Scan for the cell matching the given text and deliver its [X, Y] coordinate at center. 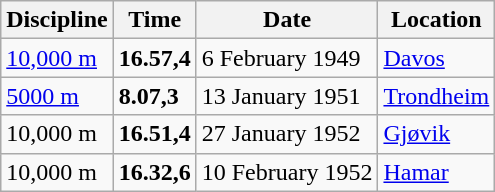
Time [154, 20]
Gjøvik [436, 134]
16.32,6 [154, 172]
Date [287, 20]
Discipline [57, 20]
Davos [436, 58]
Hamar [436, 172]
8.07,3 [154, 96]
Location [436, 20]
27 January 1952 [287, 134]
10 February 1952 [287, 172]
13 January 1951 [287, 96]
5000 m [57, 96]
16.51,4 [154, 134]
16.57,4 [154, 58]
Trondheim [436, 96]
6 February 1949 [287, 58]
